Find where the given text appears and provide that cell's center as [x, y] coordinate. 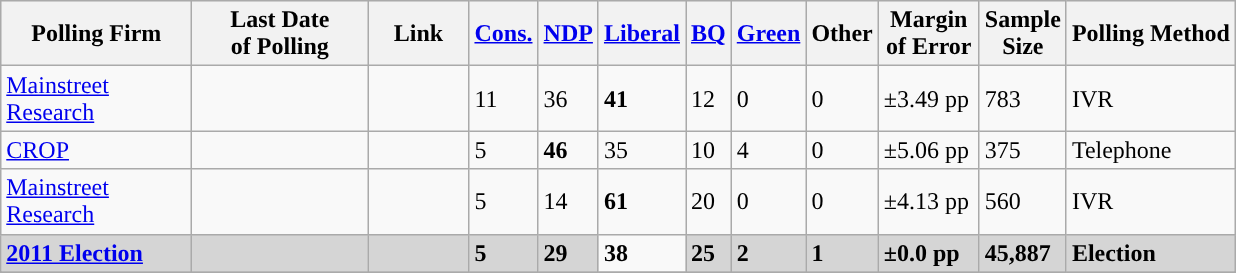
560 [1022, 202]
20 [709, 202]
Other [842, 34]
29 [568, 253]
36 [568, 98]
Telephone [1150, 150]
61 [642, 202]
±5.06 pp [928, 150]
±0.0 pp [928, 253]
Polling Firm [96, 34]
4 [768, 150]
46 [568, 150]
35 [642, 150]
Polling Method [1150, 34]
NDP [568, 34]
Cons. [504, 34]
Liberal [642, 34]
Last Dateof Polling [280, 34]
2 [768, 253]
SampleSize [1022, 34]
12 [709, 98]
41 [642, 98]
BQ [709, 34]
Link [418, 34]
Marginof Error [928, 34]
±3.49 pp [928, 98]
38 [642, 253]
10 [709, 150]
25 [709, 253]
CROP [96, 150]
1 [842, 253]
375 [1022, 150]
11 [504, 98]
Green [768, 34]
14 [568, 202]
2011 Election [96, 253]
45,887 [1022, 253]
±4.13 pp [928, 202]
783 [1022, 98]
Election [1150, 253]
